Find where the given text appears and provide that cell's center as [x, y] coordinate. 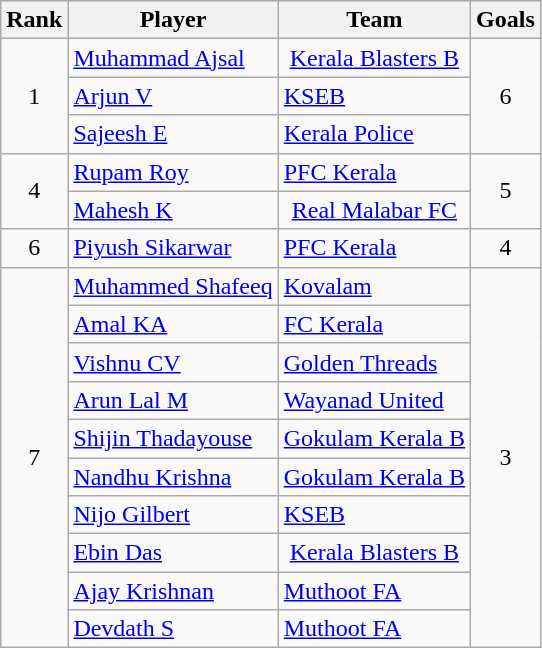
Wayanad United [374, 400]
1 [34, 96]
Kovalam [374, 286]
5 [506, 191]
7 [34, 458]
Rank [34, 20]
Goals [506, 20]
Shijin Thadayouse [173, 438]
Nandhu Krishna [173, 477]
Muhammed Shafeeq [173, 286]
Muhammad Ajsal [173, 58]
Real Malabar FC [374, 210]
Team [374, 20]
Sajeesh E [173, 134]
Player [173, 20]
Kerala Police [374, 134]
Arjun V [173, 96]
Arun Lal M [173, 400]
Golden Threads [374, 362]
Amal KA [173, 324]
Vishnu CV [173, 362]
3 [506, 458]
Ajay Krishnan [173, 591]
FC Kerala [374, 324]
Ebin Das [173, 553]
Rupam Roy [173, 172]
Mahesh K [173, 210]
Devdath S [173, 629]
Piyush Sikarwar [173, 248]
Nijo Gilbert [173, 515]
